Scan for the cell matching the given text and deliver its (x, y) coordinate at center. 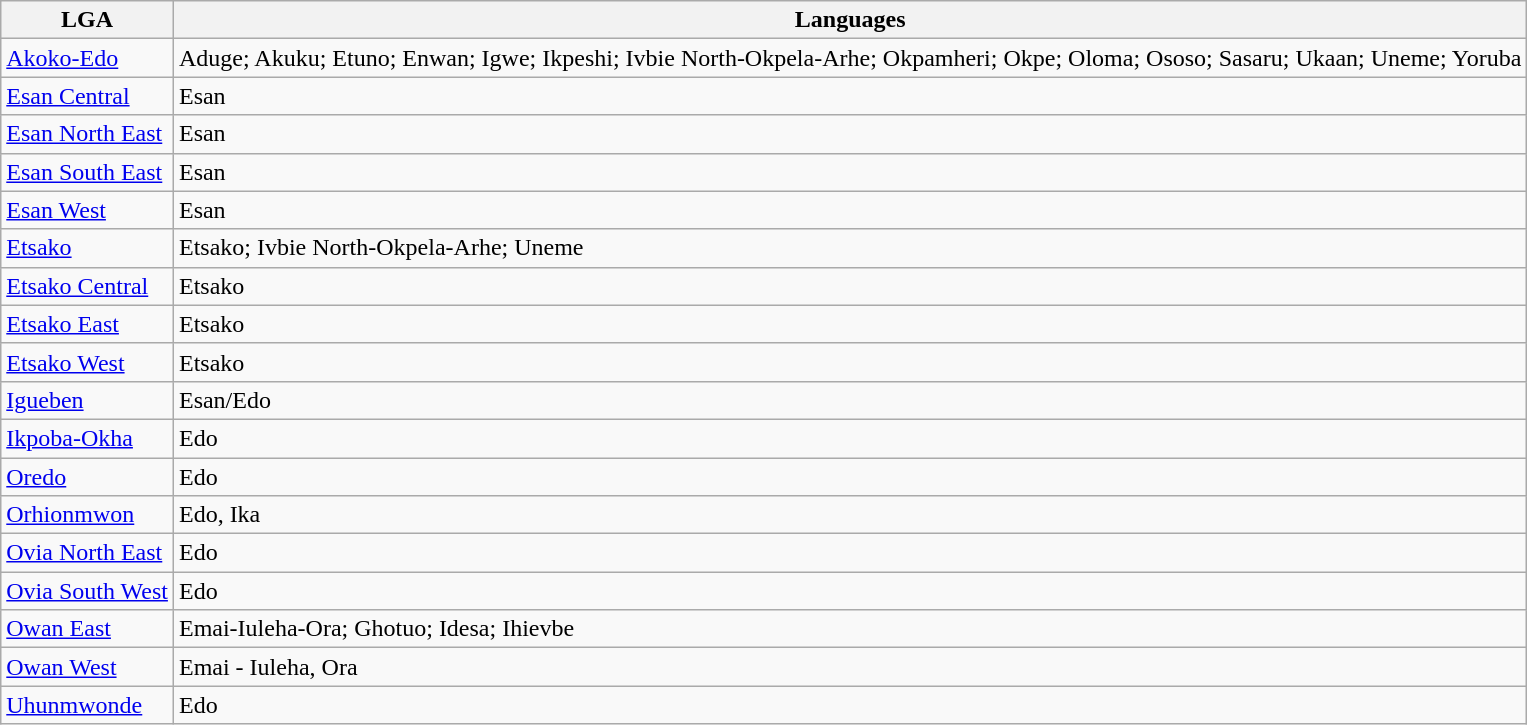
LGA (88, 20)
Igueben (88, 400)
Oredo (88, 477)
Orhionmwon (88, 515)
Esan Central (88, 96)
Esan South East (88, 172)
Uhunmwonde (88, 705)
Etsako; Ivbie North-Okpela-Arhe; Uneme (850, 248)
Emai-Iuleha-Ora; Ghotuo; Idesa; Ihievbe (850, 629)
Esan North East (88, 134)
Akoko-Edo (88, 58)
Languages (850, 20)
Esan/Edo (850, 400)
Ovia South West (88, 591)
Edo, Ika (850, 515)
Owan West (88, 667)
Esan West (88, 210)
Ikpoba-Okha (88, 438)
Etsako Central (88, 286)
Emai - Iuleha, Ora (850, 667)
Ovia North East (88, 553)
Etsako West (88, 362)
Etsako East (88, 324)
Owan East (88, 629)
Aduge; Akuku; Etuno; Enwan; Igwe; Ikpeshi; Ivbie North-Okpela-Arhe; Okpamheri; Okpe; Oloma; Ososo; Sasaru; Ukaan; Uneme; Yoruba (850, 58)
